Provide the (X, Y) coordinate of the cell's center where the given text is located.  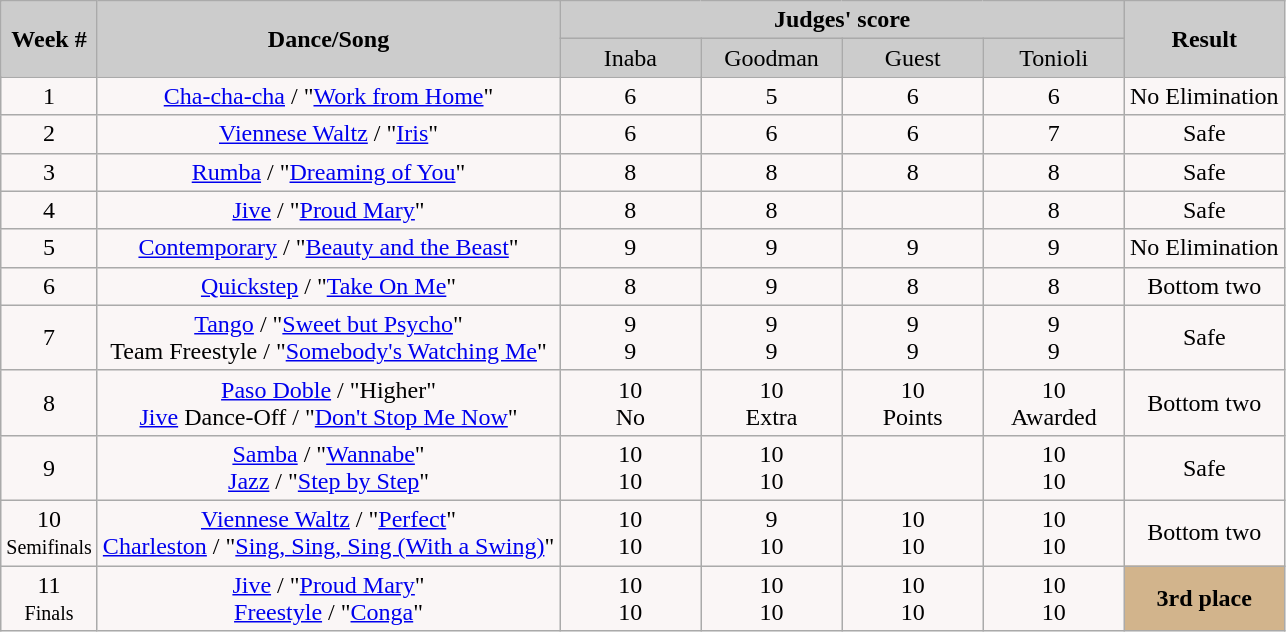
Inaba (630, 58)
10Points (912, 402)
Jive / "Proud Mary"Freestyle / "Conga" (328, 598)
10Semifinals (50, 532)
Result (1204, 39)
1 (50, 96)
Contemporary / "Beauty and the Beast" (328, 248)
10No (630, 402)
Cha-cha-cha / "Work from Home" (328, 96)
Week # (50, 39)
11Finals (50, 598)
Samba / "Wannabe"Jazz / "Step by Step" (328, 468)
Judges' score (842, 20)
10Awarded (1054, 402)
Tango / "Sweet but Psycho"Team Freestyle / "Somebody's Watching Me" (328, 338)
Jive / "Proud Mary" (328, 210)
Tonioli (1054, 58)
Paso Doble / "Higher"Jive Dance-Off / "Don't Stop Me Now" (328, 402)
Quickstep / "Take On Me" (328, 286)
3 (50, 172)
10Extra (772, 402)
Dance/Song (328, 39)
4 (50, 210)
Viennese Waltz / "Perfect"Charleston / "Sing, Sing, Sing (With a Swing)" (328, 532)
2 (50, 134)
Guest (912, 58)
Viennese Waltz / "Iris" (328, 134)
3rd place (1204, 598)
910 (772, 532)
Goodman (772, 58)
Rumba / "Dreaming of You" (328, 172)
